Search for the cell housing the specified text and yield its (X, Y) center coordinate. 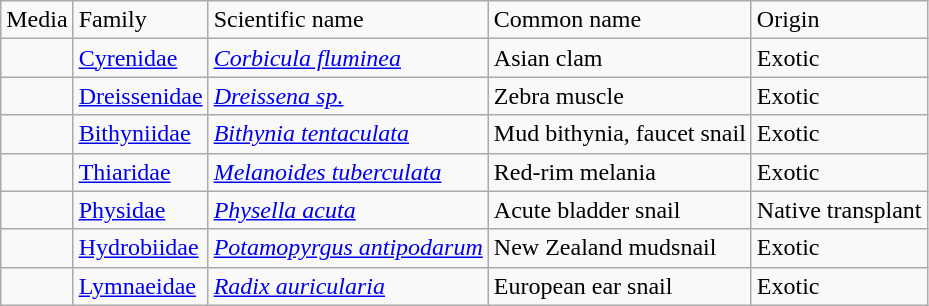
Native transplant (839, 210)
Physidae (140, 210)
Bithyniidae (140, 134)
Asian clam (620, 58)
Media (37, 20)
Thiaridae (140, 172)
Acute bladder snail (620, 210)
Red-rim melania (620, 172)
Bithynia tentaculata (348, 134)
Common name (620, 20)
European ear snail (620, 286)
Scientific name (348, 20)
Lymnaeidae (140, 286)
Zebra muscle (620, 96)
Origin (839, 20)
Cyrenidae (140, 58)
Dreissena sp. (348, 96)
Melanoides tuberculata (348, 172)
Mud bithynia, faucet snail (620, 134)
Physella acuta (348, 210)
Potamopyrgus antipodarum (348, 248)
Corbicula fluminea (348, 58)
Radix auricularia (348, 286)
Hydrobiidae (140, 248)
Family (140, 20)
Dreissenidae (140, 96)
New Zealand mudsnail (620, 248)
